Locate the cell with the specified text and output its (X, Y) center coordinate. 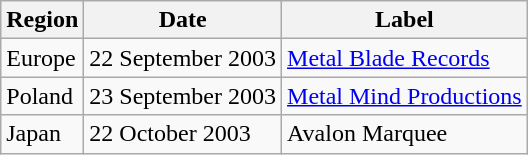
Metal Blade Records (405, 58)
Metal Mind Productions (405, 96)
Label (405, 20)
Europe (42, 58)
Region (42, 20)
22 October 2003 (183, 134)
Date (183, 20)
Japan (42, 134)
Poland (42, 96)
Avalon Marquee (405, 134)
23 September 2003 (183, 96)
22 September 2003 (183, 58)
